Return [X, Y] of the center of cell containing provided text 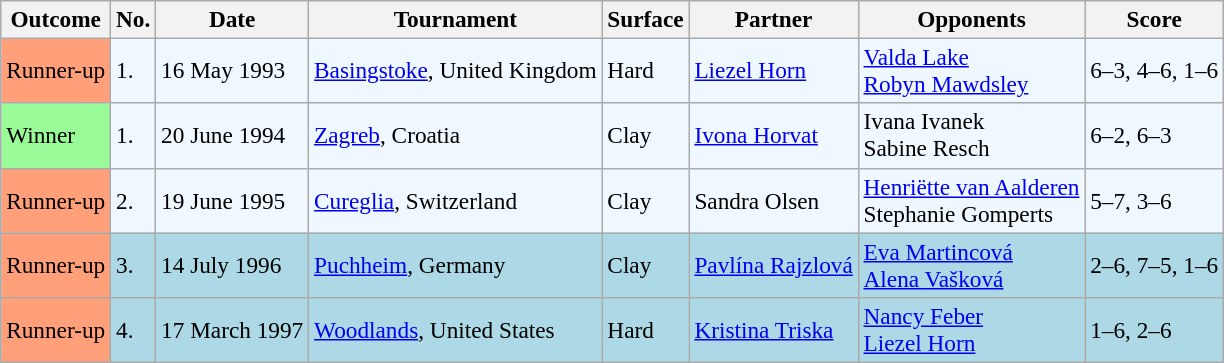
Ivona Horvat [774, 136]
6–3, 4–6, 1–6 [1154, 70]
3. [134, 264]
Sandra Olsen [774, 200]
Score [1154, 19]
Valda Lake Robyn Mawdsley [972, 70]
5–7, 3–6 [1154, 200]
Tournament [456, 19]
Puchheim, Germany [456, 264]
Liezel Horn [774, 70]
6–2, 6–3 [1154, 136]
2–6, 7–5, 1–6 [1154, 264]
Ivana Ivanek Sabine Resch [972, 136]
Date [232, 19]
19 June 1995 [232, 200]
17 March 1997 [232, 330]
1–6, 2–6 [1154, 330]
20 June 1994 [232, 136]
Outcome [56, 19]
4. [134, 330]
Kristina Triska [774, 330]
Winner [56, 136]
Partner [774, 19]
Opponents [972, 19]
Woodlands, United States [456, 330]
Cureglia, Switzerland [456, 200]
Basingstoke, United Kingdom [456, 70]
Nancy Feber Liezel Horn [972, 330]
No. [134, 19]
16 May 1993 [232, 70]
Pavlína Rajzlová [774, 264]
Surface [646, 19]
2. [134, 200]
14 July 1996 [232, 264]
Henriëtte van Aalderen Stephanie Gomperts [972, 200]
Eva Martincová Alena Vašková [972, 264]
Zagreb, Croatia [456, 136]
